Determine the [x, y] coordinate at the center of the cell enclosing the given text.  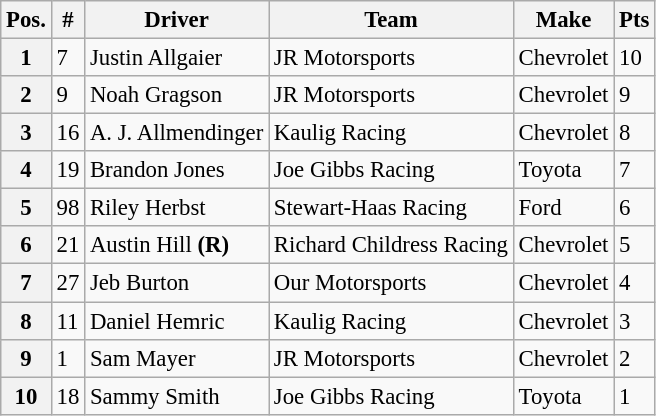
Ford [563, 208]
Justin Allgaier [177, 58]
Noah Gragson [177, 95]
# [68, 20]
Austin Hill (R) [177, 245]
16 [68, 133]
Pos. [26, 20]
27 [68, 283]
Jeb Burton [177, 283]
21 [68, 245]
Sammy Smith [177, 396]
Riley Herbst [177, 208]
Stewart-Haas Racing [392, 208]
18 [68, 396]
Driver [177, 20]
Brandon Jones [177, 170]
11 [68, 321]
A. J. Allmendinger [177, 133]
98 [68, 208]
Daniel Hemric [177, 321]
Pts [634, 20]
Our Motorsports [392, 283]
Richard Childress Racing [392, 245]
Sam Mayer [177, 358]
Team [392, 20]
Make [563, 20]
19 [68, 170]
